Locate the cell with the specified text and output its [X, Y] center coordinate. 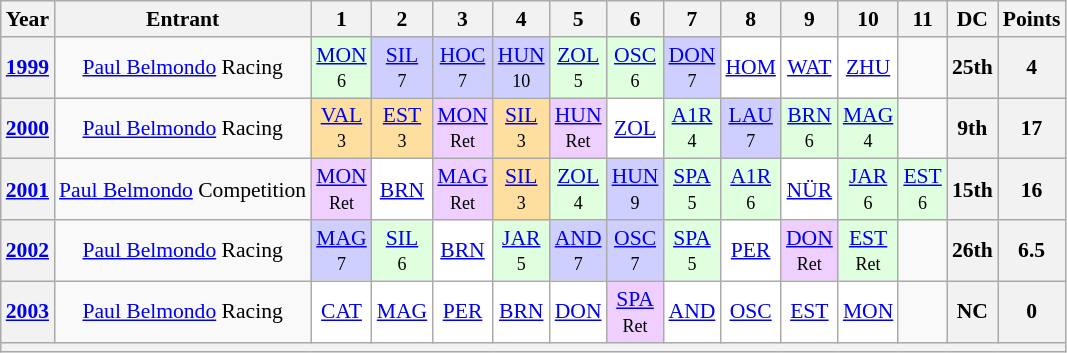
MAGRet [462, 190]
17 [1032, 128]
HUN10 [522, 68]
6 [636, 19]
AND7 [578, 250]
1 [342, 19]
MAG4 [868, 128]
OSC7 [636, 250]
ZOL5 [578, 68]
ZOL [636, 128]
2002 [28, 250]
OSC6 [636, 68]
3 [462, 19]
HOC7 [462, 68]
SIL6 [402, 250]
NÜR [810, 190]
6.5 [1032, 250]
Paul Belmondo Competition [182, 190]
MON6 [342, 68]
NC [972, 312]
AND [692, 312]
BRN6 [810, 128]
ZHU [868, 68]
MAG7 [342, 250]
Year [28, 19]
JAR5 [522, 250]
CAT [342, 312]
EST6 [922, 190]
A1R6 [750, 190]
10 [868, 19]
OSC [750, 312]
VAL3 [342, 128]
DON [578, 312]
DONRet [810, 250]
2001 [28, 190]
HUNRet [578, 128]
16 [1032, 190]
7 [692, 19]
EST [810, 312]
HOM [750, 68]
25th [972, 68]
26th [972, 250]
WAT [810, 68]
DON7 [692, 68]
0 [1032, 312]
MAG [402, 312]
Entrant [182, 19]
SPARet [636, 312]
MON [868, 312]
JAR6 [868, 190]
DC [972, 19]
ESTRet [868, 250]
HUN9 [636, 190]
8 [750, 19]
9 [810, 19]
LAU7 [750, 128]
9th [972, 128]
2003 [28, 312]
15th [972, 190]
ZOL4 [578, 190]
Points [1032, 19]
11 [922, 19]
SIL7 [402, 68]
EST3 [402, 128]
1999 [28, 68]
A1R4 [692, 128]
5 [578, 19]
2000 [28, 128]
2 [402, 19]
